Extract the [x, y] coordinate from the center of the cell holding the provided text.  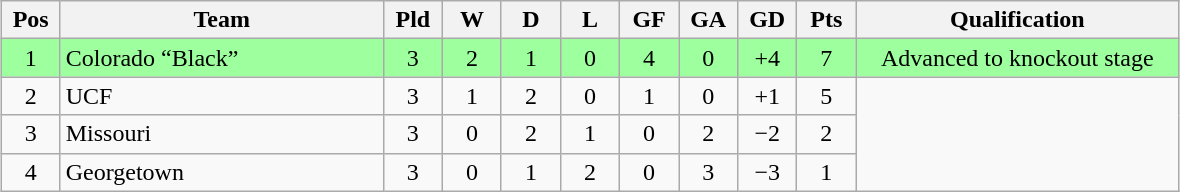
+1 [768, 96]
Qualification [1018, 20]
+4 [768, 58]
Georgetown [222, 172]
Team [222, 20]
Pld [412, 20]
GA [708, 20]
5 [826, 96]
7 [826, 58]
GD [768, 20]
Pts [826, 20]
−2 [768, 134]
GF [650, 20]
UCF [222, 96]
D [530, 20]
Advanced to knockout stage [1018, 58]
Colorado “Black” [222, 58]
L [590, 20]
Pos [30, 20]
−3 [768, 172]
W [472, 20]
Missouri [222, 134]
